Identify which cell holds the provided text, then report its (X, Y) central coordinate. 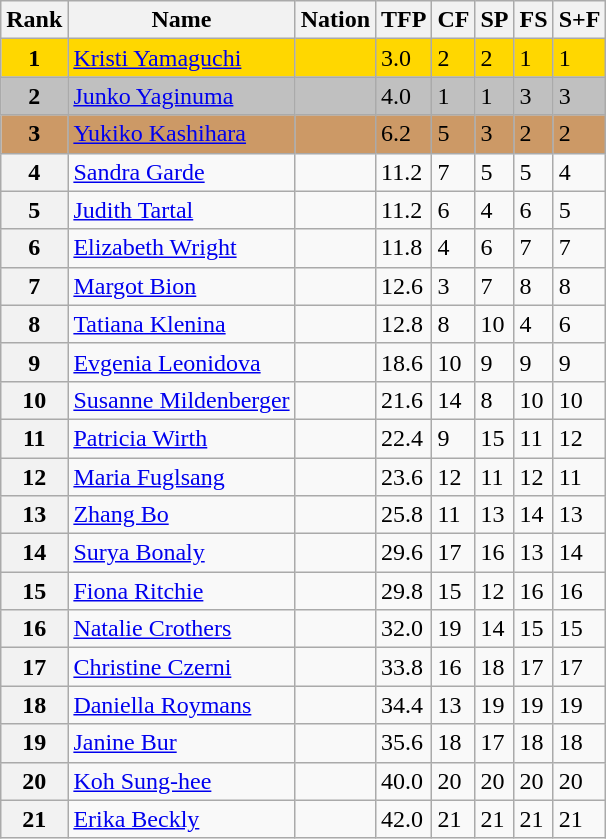
Fiona Ritchie (182, 591)
Yukiko Kashihara (182, 134)
Maria Fuglsang (182, 477)
Judith Tartal (182, 210)
FS (534, 20)
25.8 (404, 515)
Koh Sung-hee (182, 781)
4.0 (404, 96)
3.0 (404, 58)
29.8 (404, 591)
Evgenia Leonidova (182, 362)
12.8 (404, 324)
Rank (34, 20)
Margot Bion (182, 286)
33.8 (404, 667)
23.6 (404, 477)
Junko Yaginuma (182, 96)
Surya Bonaly (182, 553)
TFP (404, 20)
CF (454, 20)
Janine Bur (182, 743)
Kristi Yamaguchi (182, 58)
SP (494, 20)
18.6 (404, 362)
Susanne Mildenberger (182, 400)
32.0 (404, 629)
Erika Beckly (182, 819)
S+F (580, 20)
Name (182, 20)
Zhang Bo (182, 515)
29.6 (404, 553)
42.0 (404, 819)
Sandra Garde (182, 172)
12.6 (404, 286)
11.8 (404, 248)
Nation (335, 20)
Patricia Wirth (182, 438)
21.6 (404, 400)
Elizabeth Wright (182, 248)
22.4 (404, 438)
35.6 (404, 743)
Natalie Crothers (182, 629)
Christine Czerni (182, 667)
Daniella Roymans (182, 705)
40.0 (404, 781)
34.4 (404, 705)
6.2 (404, 134)
Tatiana Klenina (182, 324)
